Output the [x, y] coordinate of the center of the cell containing the given text.  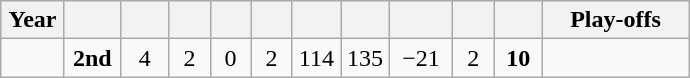
4 [144, 58]
Play-offs [615, 20]
10 [518, 58]
114 [316, 58]
0 [230, 58]
2nd [92, 58]
135 [366, 58]
Year [33, 20]
−21 [421, 58]
